Extract the (x, y) coordinate from the center of the cell holding the provided text.  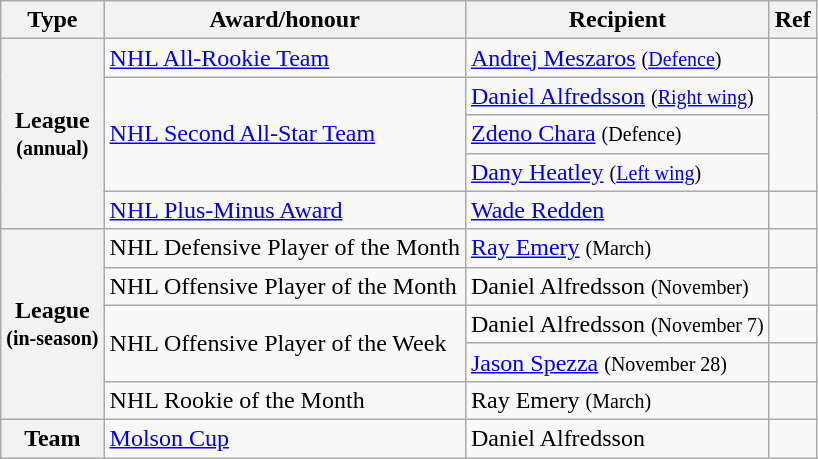
NHL Offensive Player of the Month (284, 286)
Type (52, 20)
Daniel Alfredsson (617, 438)
Andrej Meszaros (Defence) (617, 58)
Daniel Alfredsson (November 7) (617, 324)
Molson Cup (284, 438)
NHL Rookie of the Month (284, 400)
Daniel Alfredsson (Right wing) (617, 96)
Daniel Alfredsson (November) (617, 286)
Dany Heatley (Left wing) (617, 172)
Team (52, 438)
Zdeno Chara (Defence) (617, 134)
League(in-season) (52, 324)
Jason Spezza (November 28) (617, 362)
Award/honour (284, 20)
NHL Offensive Player of the Week (284, 343)
NHL Plus-Minus Award (284, 210)
Wade Redden (617, 210)
League(annual) (52, 134)
Ref (792, 20)
NHL All-Rookie Team (284, 58)
NHL Defensive Player of the Month (284, 248)
Recipient (617, 20)
NHL Second All-Star Team (284, 134)
